Return the [x, y] coordinate for the center point of the cell that contains the specified text.  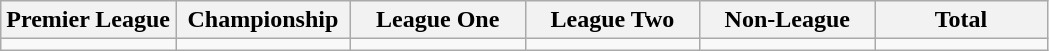
Championship [264, 20]
Premier League [88, 20]
Total [962, 20]
League One [438, 20]
League Two [612, 20]
Non-League [788, 20]
